Return the (x, y) coordinate for the center point of the cell that contains the specified text.  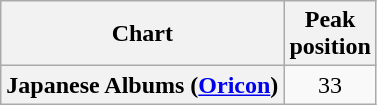
Chart (142, 34)
Japanese Albums (Oricon) (142, 85)
33 (330, 85)
Peakposition (330, 34)
